Capture the cell that displays the provided text and extract its [x, y] central coordinate. 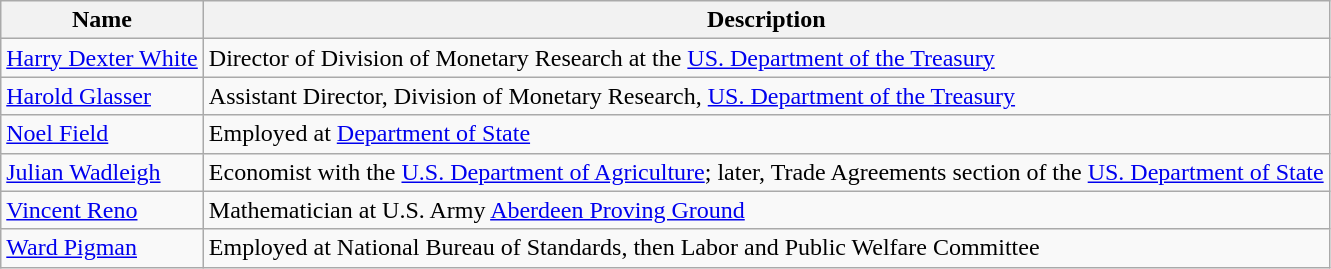
Director of Division of Monetary Research at the US. Department of the Treasury [766, 58]
Harry Dexter White [102, 58]
Description [766, 20]
Noel Field [102, 134]
Employed at National Bureau of Standards, then Labor and Public Welfare Committee [766, 248]
Assistant Director, Division of Monetary Research, US. Department of the Treasury [766, 96]
Julian Wadleigh [102, 172]
Employed at Department of State [766, 134]
Name [102, 20]
Economist with the U.S. Department of Agriculture; later, Trade Agreements section of the US. Department of State [766, 172]
Vincent Reno [102, 210]
Ward Pigman [102, 248]
Harold Glasser [102, 96]
Mathematician at U.S. Army Aberdeen Proving Ground [766, 210]
